For the text-containing cell, return its midpoint in [x, y] coordinate format. 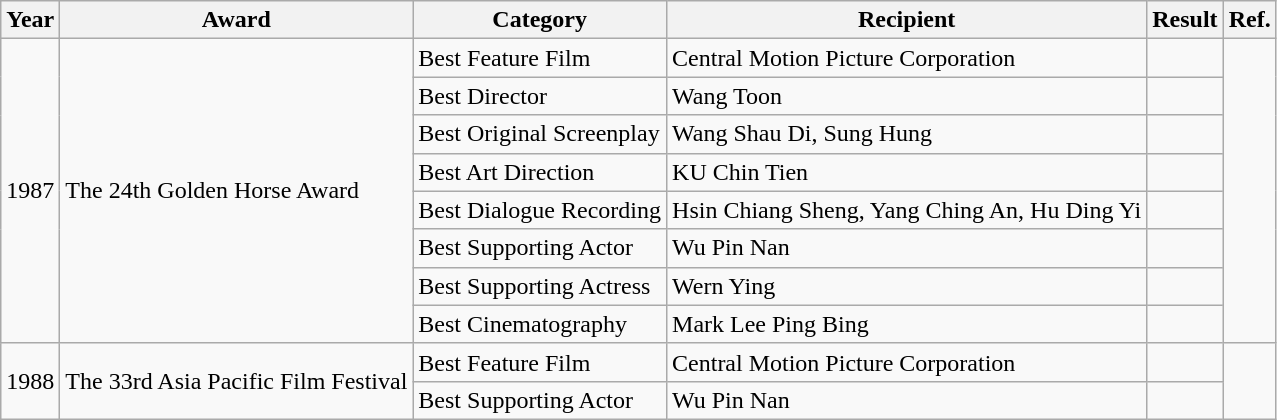
Result [1185, 20]
Wang Shau Di, Sung Hung [907, 134]
Best Director [540, 96]
The 24th Golden Horse Award [236, 191]
The 33rd Asia Pacific Film Festival [236, 381]
Wern Ying [907, 286]
Best Art Direction [540, 172]
KU Chin Tien [907, 172]
Best Cinematography [540, 324]
Best Dialogue Recording [540, 210]
Wang Toon [907, 96]
Mark Lee Ping Bing [907, 324]
Year [30, 20]
Best Supporting Actress [540, 286]
1987 [30, 191]
Award [236, 20]
Best Original Screenplay [540, 134]
1988 [30, 381]
Hsin Chiang Sheng, Yang Ching An, Hu Ding Yi [907, 210]
Recipient [907, 20]
Category [540, 20]
Ref. [1250, 20]
